Return the [x, y] coordinate for the center point of the cell that contains the specified text.  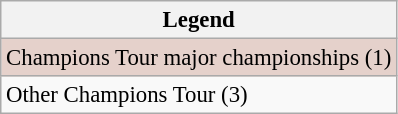
Other Champions Tour (3) [199, 95]
Legend [199, 20]
Champions Tour major championships (1) [199, 58]
